Provide the [X, Y] coordinate of the cell's center where the given text is located.  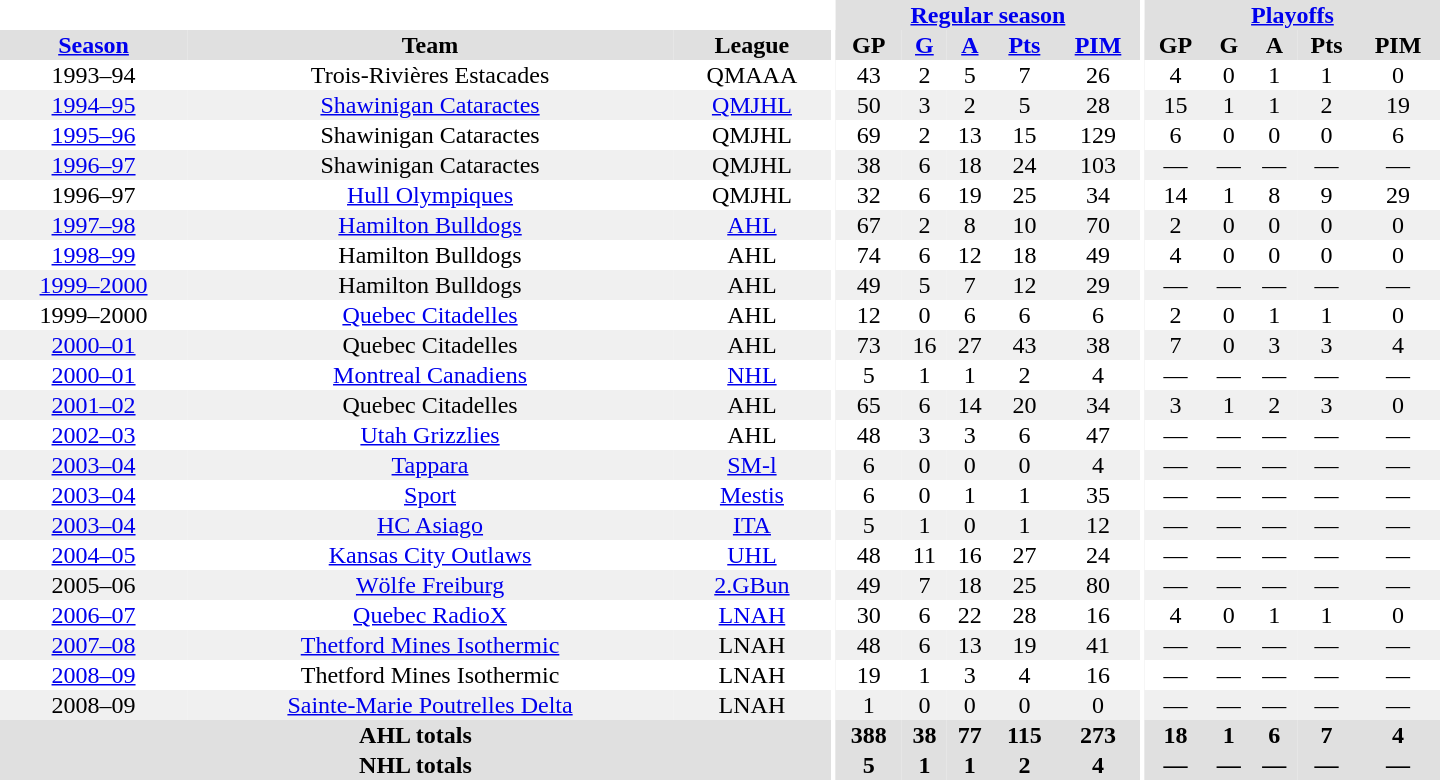
73 [869, 345]
103 [1098, 165]
9 [1326, 195]
32 [869, 195]
35 [1098, 495]
388 [869, 735]
67 [869, 225]
Montreal Canadiens [430, 375]
30 [869, 615]
47 [1098, 435]
2005–06 [94, 585]
2.GBun [752, 585]
Mestis [752, 495]
77 [970, 735]
129 [1098, 135]
Utah Grizzlies [430, 435]
26 [1098, 75]
Quebec RadioX [430, 615]
Kansas City Outlaws [430, 555]
Wölfe Freiburg [430, 585]
273 [1098, 735]
11 [924, 555]
1994–95 [94, 105]
Regular season [988, 15]
HC Asiago [430, 525]
1998–99 [94, 255]
1997–98 [94, 225]
69 [869, 135]
2002–03 [94, 435]
AHL totals [416, 735]
Season [94, 45]
41 [1098, 645]
Sport [430, 495]
Sainte-Marie Poutrelles Delta [430, 705]
2001–02 [94, 405]
1993–94 [94, 75]
2006–07 [94, 615]
70 [1098, 225]
115 [1025, 735]
NHL [752, 375]
NHL totals [416, 765]
2007–08 [94, 645]
1995–96 [94, 135]
20 [1025, 405]
Hull Olympiques [430, 195]
League [752, 45]
ITA [752, 525]
80 [1098, 585]
2004–05 [94, 555]
SM-l [752, 465]
QMAAA [752, 75]
10 [1025, 225]
74 [869, 255]
Trois-Rivières Estacades [430, 75]
22 [970, 615]
Team [430, 45]
50 [869, 105]
Tappara [430, 465]
65 [869, 405]
UHL [752, 555]
Playoffs [1292, 15]
